Extract the [x, y] coordinate from the center of the cell holding the provided text.  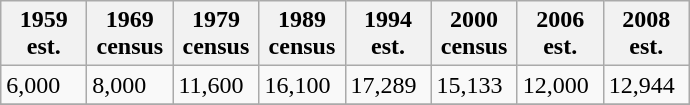
1989 census [302, 34]
6,000 [44, 85]
12,000 [560, 85]
1969 census [130, 34]
2006 est. [560, 34]
2008 est. [646, 34]
2000 census [474, 34]
1959 est. [44, 34]
16,100 [302, 85]
1979 census [216, 34]
11,600 [216, 85]
17,289 [388, 85]
8,000 [130, 85]
1994 est. [388, 34]
15,133 [474, 85]
12,944 [646, 85]
